Identify which cell holds the provided text, then report its (x, y) central coordinate. 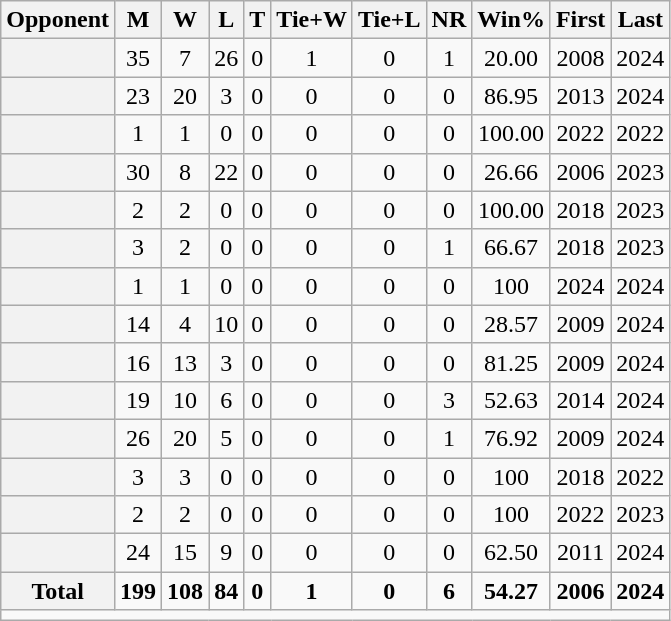
76.92 (512, 438)
W (186, 20)
13 (186, 362)
23 (138, 96)
7 (186, 58)
86.95 (512, 96)
54.27 (512, 591)
2014 (580, 400)
81.25 (512, 362)
Total (58, 591)
22 (226, 172)
66.67 (512, 248)
L (226, 20)
108 (186, 591)
2013 (580, 96)
28.57 (512, 324)
19 (138, 400)
2011 (580, 553)
52.63 (512, 400)
15 (186, 553)
199 (138, 591)
NR (449, 20)
8 (186, 172)
Win% (512, 20)
26.66 (512, 172)
M (138, 20)
62.50 (512, 553)
First (580, 20)
30 (138, 172)
2008 (580, 58)
35 (138, 58)
14 (138, 324)
9 (226, 553)
24 (138, 553)
Last (640, 20)
Tie+W (312, 20)
4 (186, 324)
Tie+L (389, 20)
T (258, 20)
16 (138, 362)
20.00 (512, 58)
84 (226, 591)
Opponent (58, 20)
5 (226, 438)
